Search for the cell housing the specified text and yield its [X, Y] center coordinate. 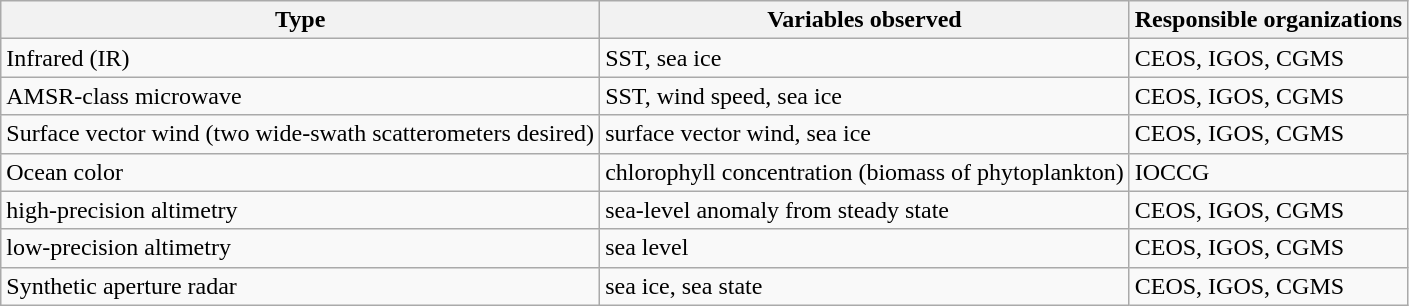
Infrared (IR) [300, 58]
Ocean color [300, 172]
Surface vector wind (two wide-swath scatterometers desired) [300, 134]
IOCCG [1268, 172]
Responsible organizations [1268, 20]
sea level [865, 248]
high-precision altimetry [300, 210]
sea ice, sea state [865, 286]
AMSR-class microwave [300, 96]
Variables observed [865, 20]
Type [300, 20]
surface vector wind, sea ice [865, 134]
chlorophyll concentration (biomass of phytoplankton) [865, 172]
SST, wind speed, sea ice [865, 96]
low-precision altimetry [300, 248]
SST, sea ice [865, 58]
Synthetic aperture radar [300, 286]
sea-level anomaly from steady state [865, 210]
